Return the (X, Y) coordinate for the center point of the cell that contains the specified text.  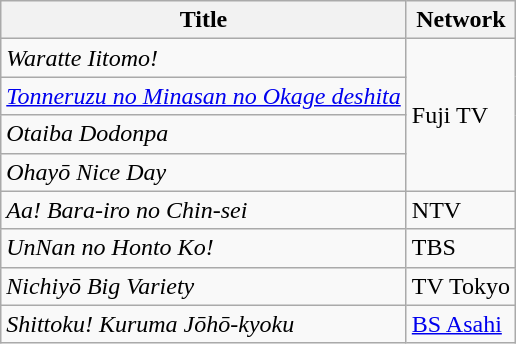
Otaiba Dodonpa (204, 134)
UnNan no Honto Ko! (204, 248)
Network (460, 20)
Shittoku! Kuruma Jōhō-kyoku (204, 324)
Fuji TV (460, 115)
TBS (460, 248)
TV Tokyo (460, 286)
Title (204, 20)
Nichiyō Big Variety (204, 286)
Waratte Iitomo! (204, 58)
Ohayō Nice Day (204, 172)
NTV (460, 210)
BS Asahi (460, 324)
Tonneruzu no Minasan no Okage deshita (204, 96)
Aa! Bara-iro no Chin-sei (204, 210)
